Capture the cell that displays the provided text and extract its [x, y] central coordinate. 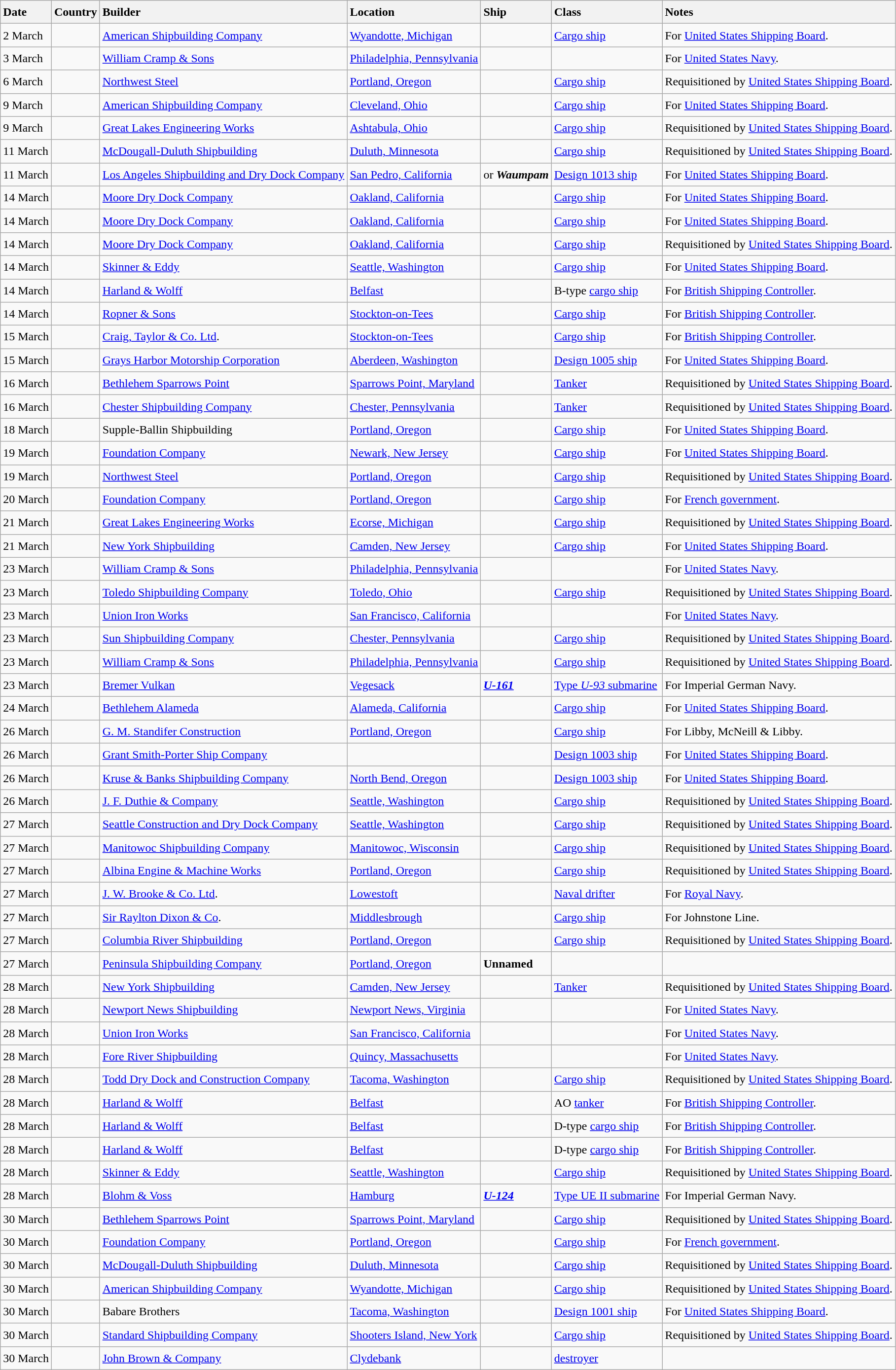
Bethlehem Alameda [223, 708]
Bremer Vulkan [223, 685]
Chester Shipbuilding Company [223, 406]
Class [607, 12]
Ashtabula, Ohio [414, 128]
Albina Engine & Machine Works [223, 871]
Toledo Shipbuilding Company [223, 592]
For Royal Navy. [779, 894]
Seattle Construction and Dry Dock Company [223, 825]
24 March [26, 708]
Ship [516, 12]
Manitowoc, Wisconsin [414, 847]
Builder [223, 12]
Blohm & Voss [223, 1195]
18 March [26, 430]
Shooters Island, New York [414, 1334]
Alameda, California [414, 708]
San Pedro, California [414, 175]
Newark, New Jersey [414, 453]
U-124 [516, 1195]
Design 1005 ship [607, 360]
G. M. Standifer Construction [223, 732]
Country [75, 12]
Kruse & Banks Shipbuilding Company [223, 778]
3 March [26, 58]
Type U-93 submarine [607, 685]
or Waumpam [516, 175]
Date [26, 12]
6 March [26, 82]
Quincy, Massachusetts [414, 1056]
Grays Harbor Motorship Corporation [223, 360]
Peninsula Shipbuilding Company [223, 964]
Notes [779, 12]
Aberdeen, Washington [414, 360]
J. F. Duthie & Company [223, 801]
Manitowoc Shipbuilding Company [223, 847]
Supple-Ballin Shipbuilding [223, 430]
For Johnstone Line. [779, 917]
John Brown & Company [223, 1358]
Newport News Shipbuilding [223, 1010]
U-161 [516, 685]
Standard Shipbuilding Company [223, 1334]
Unnamed [516, 964]
Columbia River Shipbuilding [223, 940]
North Bend, Oregon [414, 778]
J. W. Brooke & Co. Ltd. [223, 894]
Los Angeles Shipbuilding and Dry Dock Company [223, 175]
Design 1001 ship [607, 1312]
B-type cargo ship [607, 291]
Craig, Taylor & Co. Ltd. [223, 337]
Cleveland, Ohio [414, 105]
Grant Smith-Porter Ship Company [223, 755]
Hamburg [414, 1195]
destroyer [607, 1358]
2 March [26, 36]
Ecorse, Michigan [414, 523]
Vegesack [414, 685]
Ropner & Sons [223, 314]
Type UE II submarine [607, 1195]
Sun Shipbuilding Company [223, 638]
Fore River Shipbuilding [223, 1056]
Clydebank [414, 1358]
Lowestoft [414, 894]
Sir Raylton Dixon & Co. [223, 917]
AO tanker [607, 1103]
20 March [26, 499]
Design 1013 ship [607, 175]
Location [414, 12]
Newport News, Virginia [414, 1010]
Naval drifter [607, 894]
Toledo, Ohio [414, 592]
Babare Brothers [223, 1312]
Middlesbrough [414, 917]
For Libby, McNeill & Libby. [779, 732]
Todd Dry Dock and Construction Company [223, 1080]
